Determine the (x, y) coordinate at the center of the cell enclosing the given text.  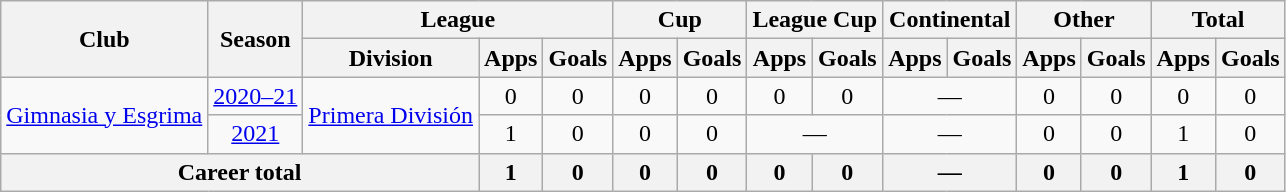
Club (104, 39)
Continental (950, 20)
Total (1218, 20)
2021 (256, 134)
League (458, 20)
Season (256, 39)
2020–21 (256, 96)
League Cup (815, 20)
Other (1084, 20)
Career total (240, 172)
Division (391, 58)
Gimnasia y Esgrima (104, 115)
Primera División (391, 115)
Cup (680, 20)
